Locate the cell with the specified text and output its [x, y] center coordinate. 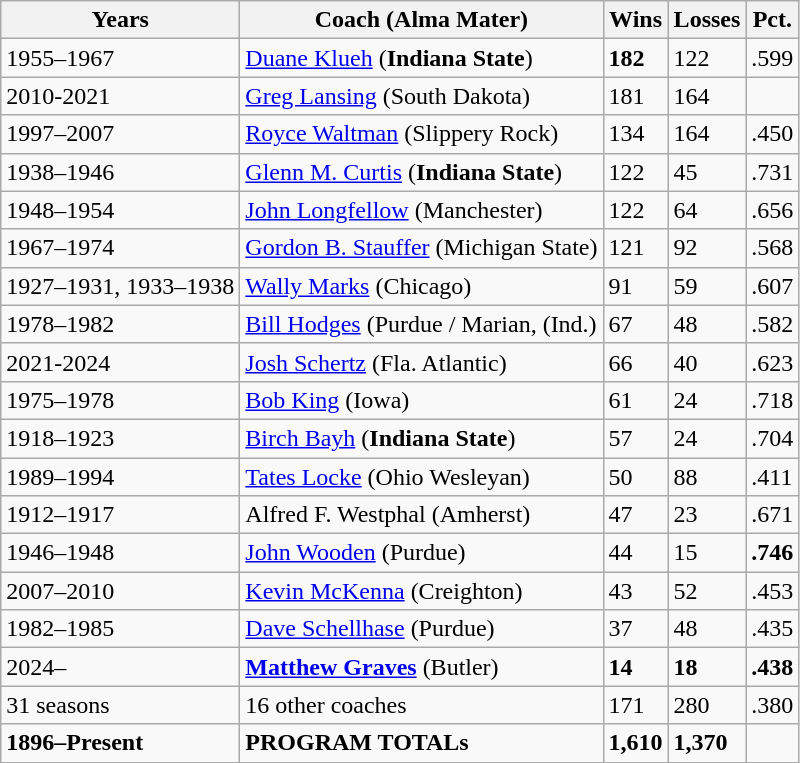
.731 [772, 172]
50 [636, 477]
Bob King (Iowa) [422, 400]
.450 [772, 134]
Coach (Alma Mater) [422, 20]
2010-2021 [120, 96]
280 [707, 705]
Pct. [772, 20]
182 [636, 58]
1948–1954 [120, 210]
Matthew Graves (Butler) [422, 667]
45 [707, 172]
1946–1948 [120, 553]
2007–2010 [120, 591]
1896–Present [120, 743]
61 [636, 400]
44 [636, 553]
66 [636, 362]
121 [636, 248]
171 [636, 705]
.411 [772, 477]
1918–1923 [120, 438]
1975–1978 [120, 400]
Josh Schertz (Fla. Atlantic) [422, 362]
57 [636, 438]
16 other coaches [422, 705]
.656 [772, 210]
18 [707, 667]
Alfred F. Westphal (Amherst) [422, 515]
Greg Lansing (South Dakota) [422, 96]
Wally Marks (Chicago) [422, 286]
64 [707, 210]
Glenn M. Curtis (Indiana State) [422, 172]
Dave Schellhase (Purdue) [422, 629]
40 [707, 362]
.568 [772, 248]
.718 [772, 400]
1,370 [707, 743]
Kevin McKenna (Creighton) [422, 591]
Tates Locke (Ohio Wesleyan) [422, 477]
31 seasons [120, 705]
Losses [707, 20]
Wins [636, 20]
23 [707, 515]
1938–1946 [120, 172]
Years [120, 20]
.607 [772, 286]
Duane Klueh (Indiana State) [422, 58]
.704 [772, 438]
52 [707, 591]
67 [636, 324]
Gordon B. Stauffer (Michigan State) [422, 248]
91 [636, 286]
37 [636, 629]
14 [636, 667]
1927–1931, 1933–1938 [120, 286]
John Wooden (Purdue) [422, 553]
47 [636, 515]
1982–1985 [120, 629]
.453 [772, 591]
Royce Waltman (Slippery Rock) [422, 134]
1967–1974 [120, 248]
92 [707, 248]
15 [707, 553]
.671 [772, 515]
2024– [120, 667]
2021-2024 [120, 362]
1,610 [636, 743]
134 [636, 134]
1997–2007 [120, 134]
43 [636, 591]
59 [707, 286]
Bill Hodges (Purdue / Marian, (Ind.) [422, 324]
.582 [772, 324]
John Longfellow (Manchester) [422, 210]
.435 [772, 629]
1989–1994 [120, 477]
Birch Bayh (Indiana State) [422, 438]
1912–1917 [120, 515]
.438 [772, 667]
PROGRAM TOTALs [422, 743]
.380 [772, 705]
1955–1967 [120, 58]
181 [636, 96]
88 [707, 477]
1978–1982 [120, 324]
.623 [772, 362]
.746 [772, 553]
.599 [772, 58]
